For the text-containing cell, return its midpoint in (X, Y) coordinate format. 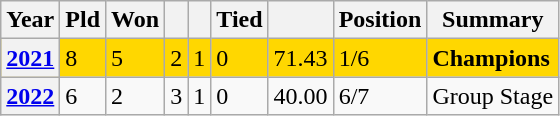
8 (83, 58)
2022 (30, 96)
Champions (493, 58)
Pld (83, 20)
Year (30, 20)
5 (136, 58)
71.43 (300, 58)
Tied (240, 20)
40.00 (300, 96)
1/6 (380, 58)
Won (136, 20)
Summary (493, 20)
6/7 (380, 96)
Position (380, 20)
6 (83, 96)
3 (176, 96)
2021 (30, 58)
Group Stage (493, 96)
